Find where the given text appears and provide that cell's center as [x, y] coordinate. 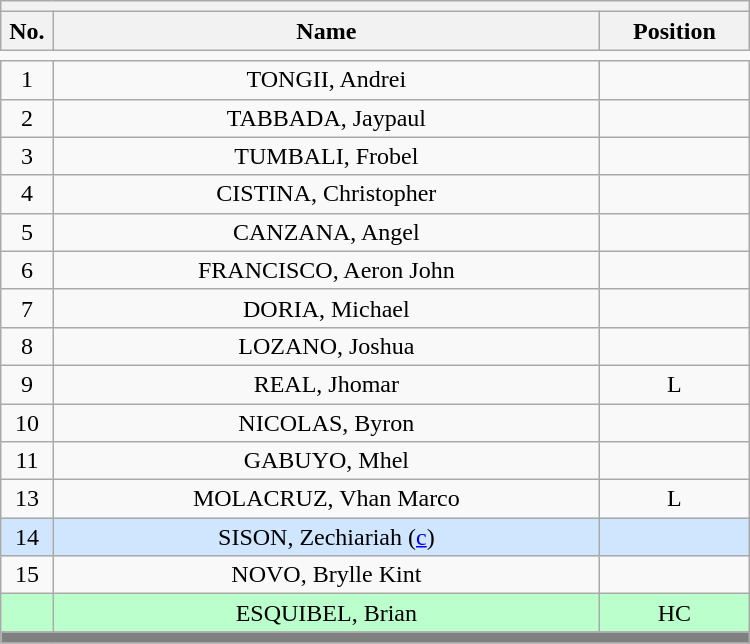
MOLACRUZ, Vhan Marco [326, 499]
TONGII, Andrei [326, 80]
11 [27, 461]
CISTINA, Christopher [326, 194]
SISON, Zechiariah (c) [326, 537]
15 [27, 575]
REAL, Jhomar [326, 384]
NICOLAS, Byron [326, 423]
9 [27, 384]
Name [326, 31]
GABUYO, Mhel [326, 461]
TUMBALI, Frobel [326, 156]
2 [27, 118]
10 [27, 423]
Position [675, 31]
13 [27, 499]
No. [27, 31]
TABBADA, Jaypaul [326, 118]
CANZANA, Angel [326, 232]
14 [27, 537]
7 [27, 308]
FRANCISCO, Aeron John [326, 270]
HC [675, 613]
6 [27, 270]
ESQUIBEL, Brian [326, 613]
5 [27, 232]
8 [27, 346]
LOZANO, Joshua [326, 346]
DORIA, Michael [326, 308]
NOVO, Brylle Kint [326, 575]
3 [27, 156]
1 [27, 80]
4 [27, 194]
